Output the (X, Y) coordinate of the center of the cell containing the given text.  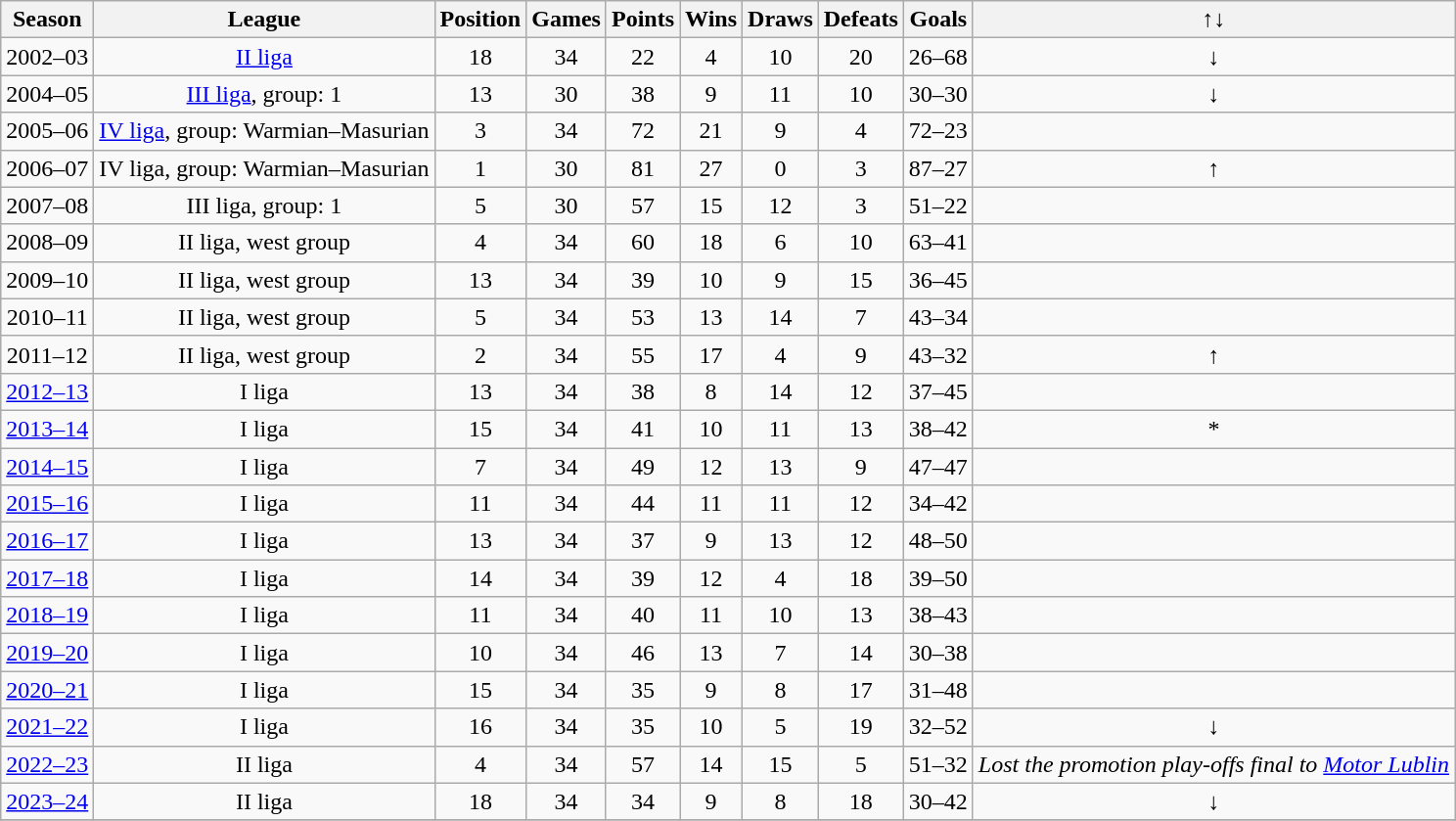
League (264, 20)
2019–20 (47, 653)
22 (642, 57)
2015–16 (47, 504)
2 (480, 354)
2007–08 (47, 205)
38–43 (937, 616)
37–45 (937, 391)
60 (642, 243)
40 (642, 616)
Wins (711, 20)
43–34 (937, 317)
27 (711, 168)
30–42 (937, 801)
63–41 (937, 243)
36–45 (937, 280)
2022–23 (47, 764)
51–32 (937, 764)
72 (642, 131)
37 (642, 541)
2023–24 (47, 801)
81 (642, 168)
38–42 (937, 429)
* (1213, 429)
2002–03 (47, 57)
0 (781, 168)
34–42 (937, 504)
16 (480, 727)
55 (642, 354)
2005–06 (47, 131)
2016–17 (47, 541)
2021–22 (47, 727)
30–38 (937, 653)
Games (567, 20)
2004–05 (47, 94)
53 (642, 317)
↑↓ (1213, 20)
2009–10 (47, 280)
1 (480, 168)
6 (781, 243)
Goals (937, 20)
47–47 (937, 467)
2012–13 (47, 391)
44 (642, 504)
Season (47, 20)
41 (642, 429)
21 (711, 131)
2018–19 (47, 616)
2008–09 (47, 243)
30–30 (937, 94)
43–32 (937, 354)
2010–11 (47, 317)
Draws (781, 20)
31–48 (937, 690)
87–27 (937, 168)
Lost the promotion play-offs final to Motor Lublin (1213, 764)
49 (642, 467)
72–23 (937, 131)
Points (642, 20)
48–50 (937, 541)
2006–07 (47, 168)
46 (642, 653)
Position (480, 20)
Defeats (861, 20)
2014–15 (47, 467)
2013–14 (47, 429)
26–68 (937, 57)
2020–21 (47, 690)
32–52 (937, 727)
20 (861, 57)
2011–12 (47, 354)
2017–18 (47, 578)
19 (861, 727)
51–22 (937, 205)
39–50 (937, 578)
